Scan for the cell matching the given text and deliver its [x, y] coordinate at center. 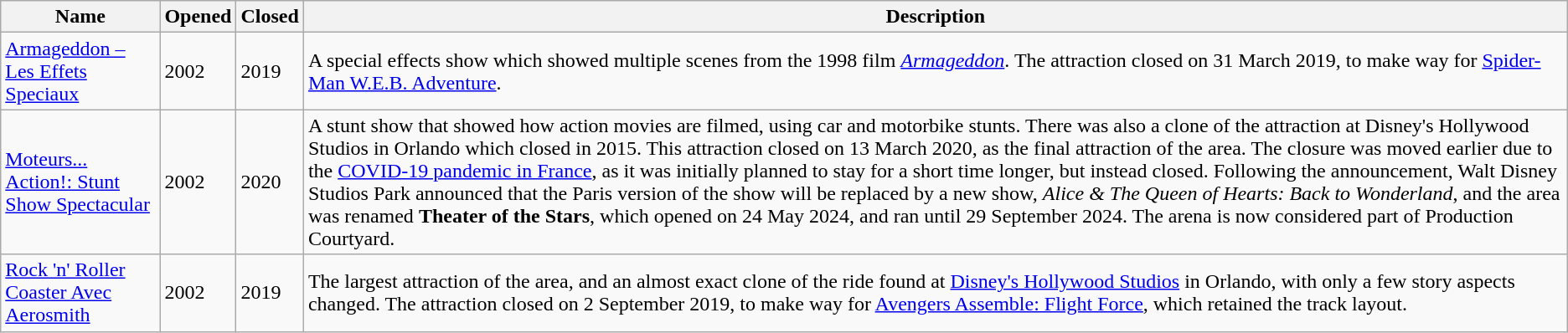
Closed [270, 17]
Moteurs... Action!: Stunt Show Spectacular [80, 182]
2020 [270, 182]
Opened [198, 17]
Description [935, 17]
Rock 'n' Roller Coaster Avec Aerosmith [80, 293]
Name [80, 17]
Armageddon – Les Effets Speciaux [80, 71]
